Provide the [X, Y] coordinate of the cell's center where the given text is located.  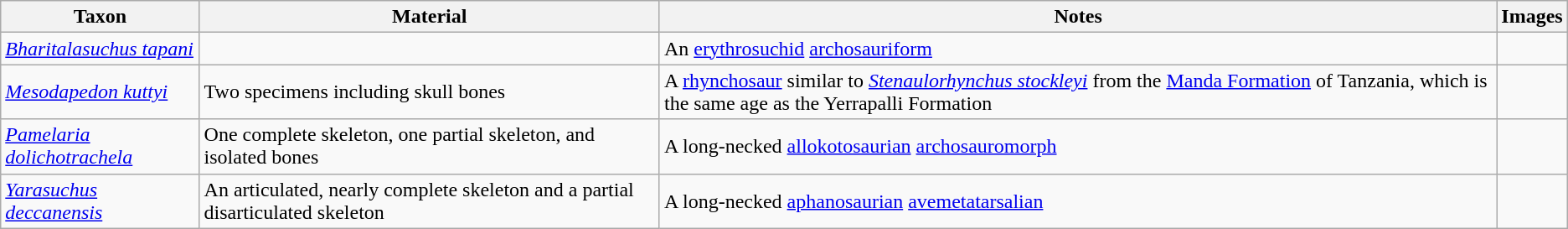
One complete skeleton, one partial skeleton, and isolated bones [429, 146]
An articulated, nearly complete skeleton and a partial disarticulated skeleton [429, 201]
Taxon [101, 17]
A long-necked allokotosaurian archosauromorph [1077, 146]
Images [1532, 17]
Bharitalasuchus tapani [101, 49]
Two specimens including skull bones [429, 92]
Pamelaria dolichotrachela [101, 146]
An erythrosuchid archosauriform [1077, 49]
Notes [1077, 17]
A rhynchosaur similar to Stenaulorhynchus stockleyi from the Manda Formation of Tanzania, which is the same age as the Yerrapalli Formation [1077, 92]
Mesodapedon kuttyi [101, 92]
Yarasuchus deccanensis [101, 201]
A long-necked aphanosaurian avemetatarsalian [1077, 201]
Material [429, 17]
